Determine the [x, y] coordinate at the center of the cell enclosing the given text.  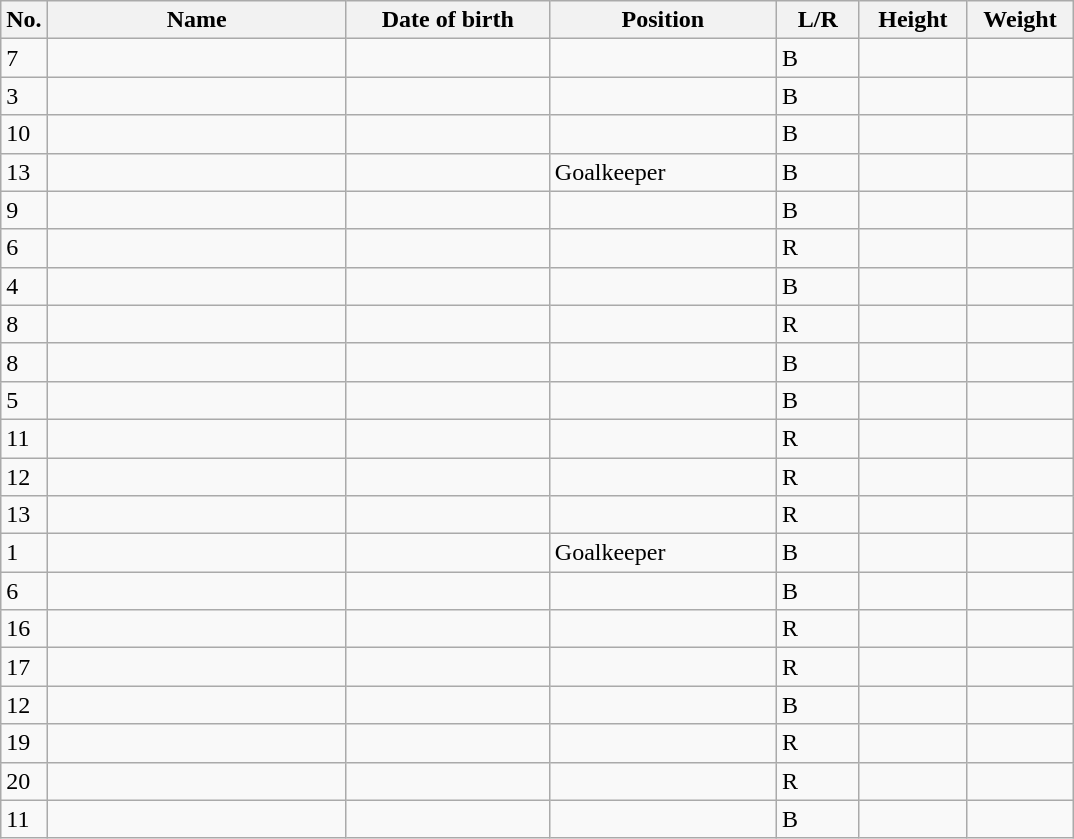
20 [24, 781]
Date of birth [448, 20]
Weight [1020, 20]
4 [24, 286]
Name [196, 20]
10 [24, 134]
No. [24, 20]
5 [24, 400]
Height [912, 20]
L/R [818, 20]
7 [24, 58]
3 [24, 96]
1 [24, 553]
9 [24, 210]
19 [24, 743]
17 [24, 667]
Position [662, 20]
16 [24, 629]
